Return the [X, Y] coordinate for the center point of the cell that contains the specified text.  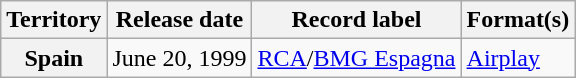
Release date [180, 20]
Territory [54, 20]
RCA/BMG Espagna [356, 58]
June 20, 1999 [180, 58]
Format(s) [518, 20]
Spain [54, 58]
Record label [356, 20]
Airplay [518, 58]
